From the cell containing the given text, extract its center point as [X, Y] coordinate. 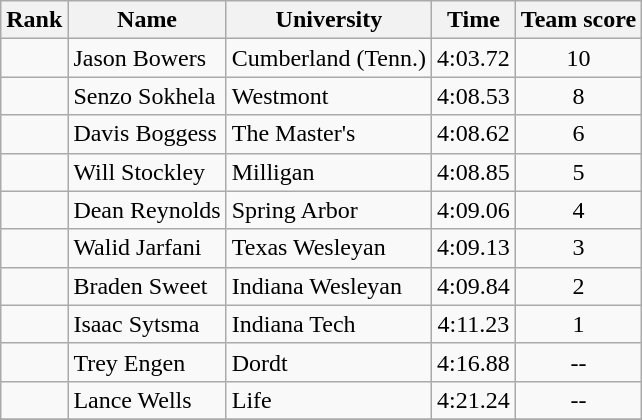
Cumberland (Tenn.) [328, 58]
Senzo Sokhela [147, 96]
4:03.72 [474, 58]
Time [474, 20]
4:09.06 [474, 210]
Dordt [328, 362]
4:09.84 [474, 286]
Lance Wells [147, 400]
8 [578, 96]
Indiana Tech [328, 324]
4:08.62 [474, 134]
4:08.85 [474, 172]
Rank [34, 20]
Spring Arbor [328, 210]
Walid Jarfani [147, 248]
The Master's [328, 134]
Name [147, 20]
Milligan [328, 172]
Trey Engen [147, 362]
3 [578, 248]
5 [578, 172]
Texas Wesleyan [328, 248]
Indiana Wesleyan [328, 286]
Westmont [328, 96]
4:16.88 [474, 362]
4:08.53 [474, 96]
4:11.23 [474, 324]
Life [328, 400]
1 [578, 324]
4:21.24 [474, 400]
Team score [578, 20]
2 [578, 286]
Jason Bowers [147, 58]
University [328, 20]
6 [578, 134]
4:09.13 [474, 248]
Will Stockley [147, 172]
Davis Boggess [147, 134]
Isaac Sytsma [147, 324]
Dean Reynolds [147, 210]
4 [578, 210]
Braden Sweet [147, 286]
10 [578, 58]
